Search for the cell housing the specified text and yield its (X, Y) center coordinate. 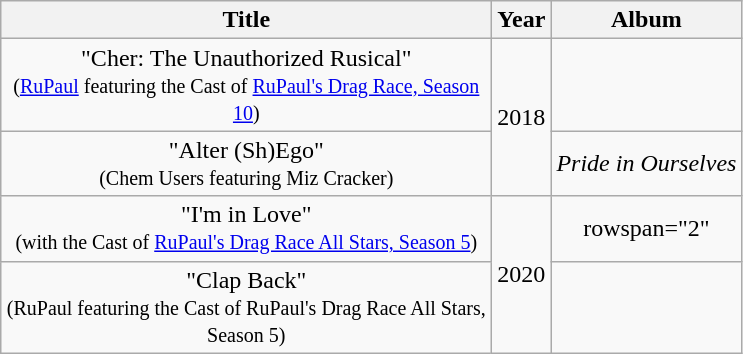
"Clap Back"(RuPaul featuring the Cast of RuPaul's Drag Race All Stars, Season 5) (246, 307)
"I'm in Love"(with the Cast of RuPaul's Drag Race All Stars, Season 5) (246, 228)
"Alter (Sh)Ego"(Chem Users featuring Miz Cracker) (246, 164)
Year (522, 20)
2020 (522, 274)
Pride in Ourselves (646, 164)
"Cher: The Unauthorized Rusical"(RuPaul featuring the Cast of RuPaul's Drag Race, Season 10) (246, 85)
rowspan="2" (646, 228)
2018 (522, 118)
Title (246, 20)
Album (646, 20)
